For the text-containing cell, return its midpoint in (x, y) coordinate format. 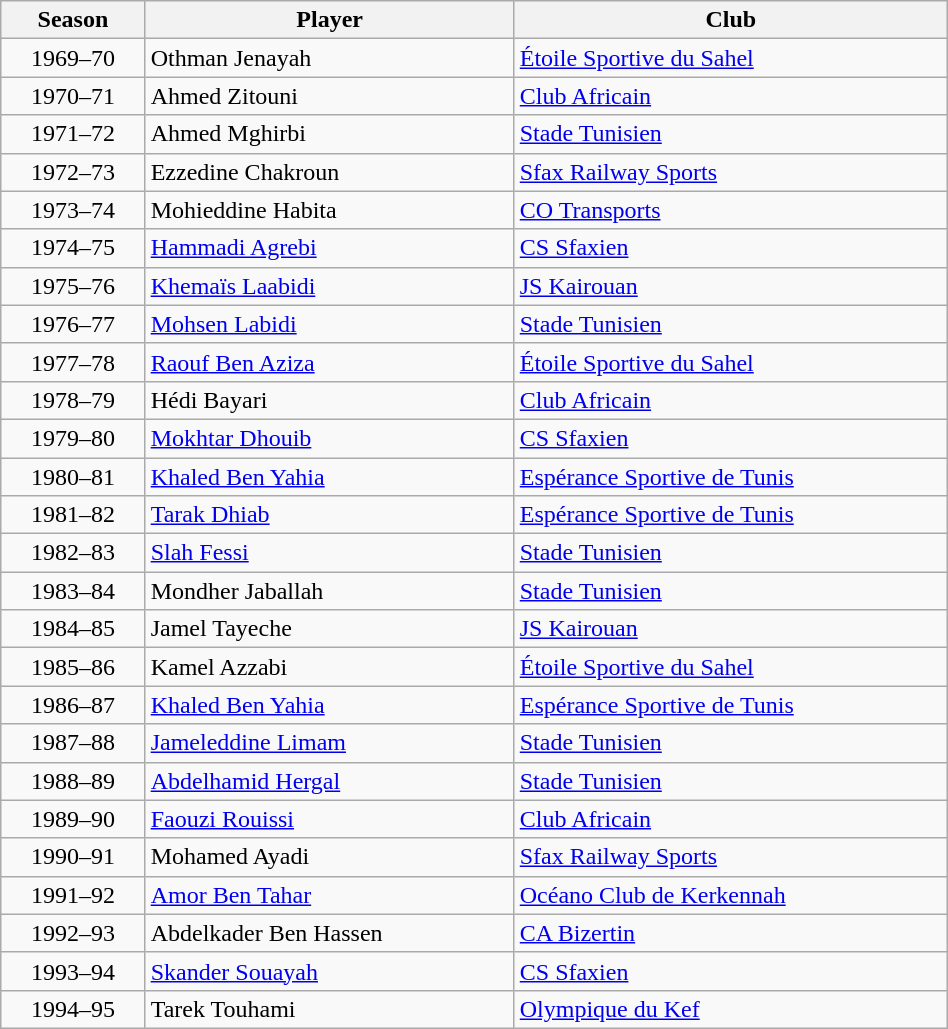
Ahmed Mghirbi (330, 134)
1980–81 (73, 477)
1982–83 (73, 553)
Faouzi Rouissi (330, 819)
Mokhtar Dhouib (330, 438)
Mohsen Labidi (330, 324)
Olympique du Kef (730, 1009)
1977–78 (73, 362)
1986–87 (73, 705)
CA Bizertin (730, 933)
1972–73 (73, 172)
Jamel Tayeche (330, 629)
1976–77 (73, 324)
1969–70 (73, 58)
1973–74 (73, 210)
1991–92 (73, 895)
1994–95 (73, 1009)
1974–75 (73, 248)
Amor Ben Tahar (330, 895)
Jameleddine Limam (330, 743)
1992–93 (73, 933)
1978–79 (73, 400)
Océano Club de Kerkennah (730, 895)
Tarek Touhami (330, 1009)
Ezzedine Chakroun (330, 172)
1985–86 (73, 667)
1984–85 (73, 629)
1987–88 (73, 743)
Mohamed Ayadi (330, 857)
Ahmed Zitouni (330, 96)
Hammadi Agrebi (330, 248)
Club (730, 20)
Hédi Bayari (330, 400)
Slah Fessi (330, 553)
1993–94 (73, 971)
Season (73, 20)
1975–76 (73, 286)
Khemaïs Laabidi (330, 286)
Othman Jenayah (330, 58)
Mohieddine Habita (330, 210)
CO Transports (730, 210)
1981–82 (73, 515)
1990–91 (73, 857)
Abdelhamid Hergal (330, 781)
1983–84 (73, 591)
Tarak Dhiab (330, 515)
1988–89 (73, 781)
1970–71 (73, 96)
1979–80 (73, 438)
Mondher Jaballah (330, 591)
1989–90 (73, 819)
1971–72 (73, 134)
Skander Souayah (330, 971)
Kamel Azzabi (330, 667)
Player (330, 20)
Abdelkader Ben Hassen (330, 933)
Raouf Ben Aziza (330, 362)
